Find where the given text appears and provide that cell's center as [x, y] coordinate. 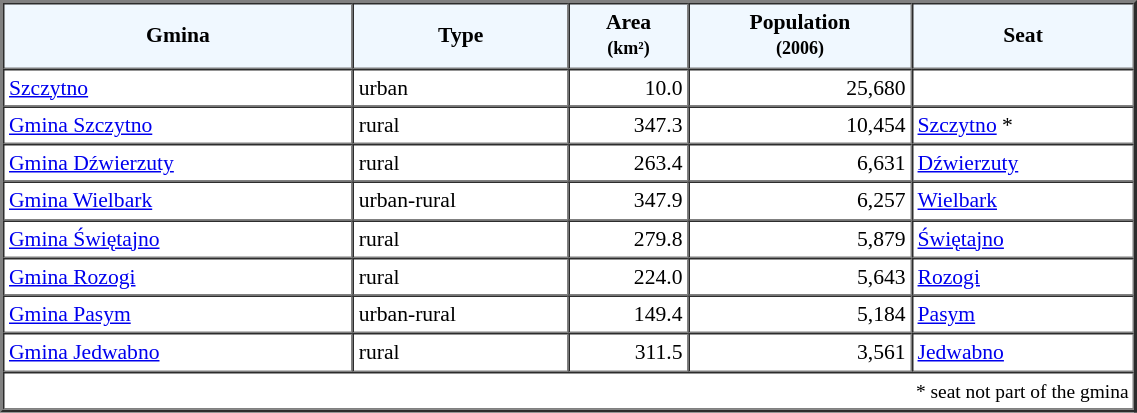
* seat not part of the gmina [569, 390]
Gmina Jedwabno [178, 353]
3,561 [800, 353]
Świętajno [1024, 239]
10.0 [629, 87]
Population(2006) [800, 36]
347.3 [629, 125]
Type [461, 36]
Gmina Wielbark [178, 201]
5,879 [800, 239]
Jedwabno [1024, 353]
Szczytno [178, 87]
224.0 [629, 277]
Gmina Pasym [178, 315]
Rozogi [1024, 277]
149.4 [629, 315]
Gmina Dźwierzuty [178, 163]
311.5 [629, 353]
263.4 [629, 163]
Pasym [1024, 315]
279.8 [629, 239]
Gmina Rozogi [178, 277]
5,643 [800, 277]
347.9 [629, 201]
6,257 [800, 201]
Gmina Świętajno [178, 239]
6,631 [800, 163]
Dźwierzuty [1024, 163]
Area(km²) [629, 36]
10,454 [800, 125]
5,184 [800, 315]
Wielbark [1024, 201]
Seat [1024, 36]
Szczytno * [1024, 125]
25,680 [800, 87]
urban [461, 87]
Gmina [178, 36]
Gmina Szczytno [178, 125]
